Provide the [X, Y] coordinate of the cell's center where the given text is located.  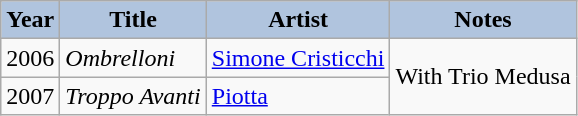
Notes [483, 20]
2007 [30, 96]
With Trio Medusa [483, 77]
Troppo Avanti [133, 96]
2006 [30, 58]
Title [133, 20]
Simone Cristicchi [298, 58]
Ombrelloni [133, 58]
Artist [298, 20]
Piotta [298, 96]
Year [30, 20]
